Return (X, Y) of the center of cell containing provided text 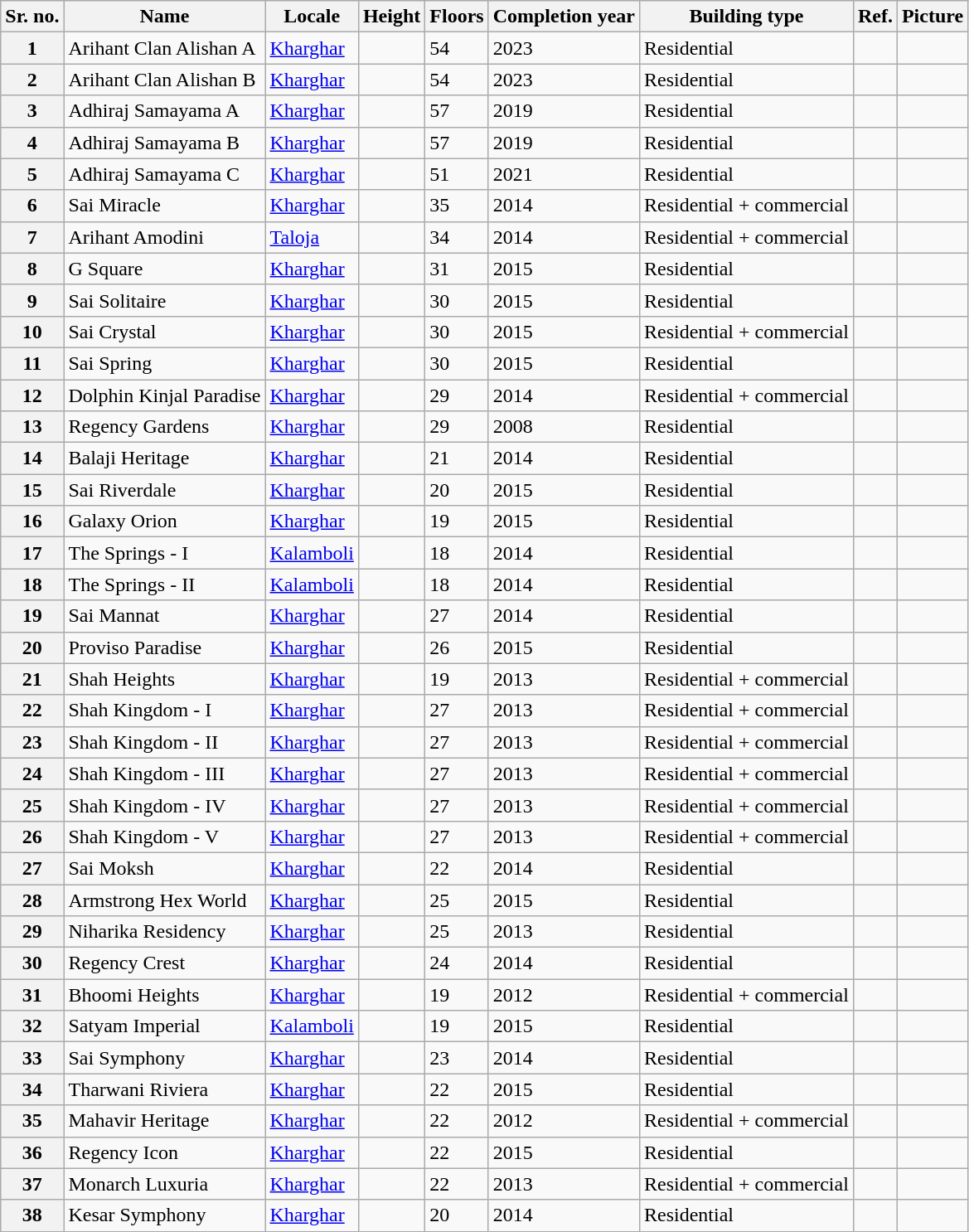
G Square (164, 269)
The Springs - I (164, 553)
Sai Crystal (164, 332)
Shah Heights (164, 679)
6 (32, 206)
Kesar Symphony (164, 1215)
Galaxy Orion (164, 521)
Sai Miracle (164, 206)
Adhiraj Samayama C (164, 174)
Bhoomi Heights (164, 995)
Taloja (312, 237)
Dolphin Kinjal Paradise (164, 395)
Locale (312, 17)
Building type (747, 17)
The Springs - II (164, 584)
11 (32, 363)
Completion year (564, 17)
37 (32, 1184)
Arihant Clan Alishan B (164, 80)
Sai Spring (164, 363)
Shah Kingdom - III (164, 774)
Adhiraj Samayama A (164, 111)
8 (32, 269)
4 (32, 143)
33 (32, 1058)
2021 (564, 174)
Sai Symphony (164, 1058)
3 (32, 111)
10 (32, 332)
Sai Mannat (164, 616)
15 (32, 490)
16 (32, 521)
Balaji Heritage (164, 458)
13 (32, 427)
28 (32, 900)
Sai Moksh (164, 868)
Name (164, 17)
Floors (457, 17)
Regency Crest (164, 963)
Sr. no. (32, 17)
Mahavir Heritage (164, 1121)
1 (32, 48)
Shah Kingdom - II (164, 742)
14 (32, 458)
Arihant Clan Alishan A (164, 48)
Ref. (875, 17)
Armstrong Hex World (164, 900)
51 (457, 174)
Shah Kingdom - IV (164, 805)
Shah Kingdom - V (164, 837)
Arihant Amodini (164, 237)
32 (32, 1026)
Shah Kingdom - I (164, 711)
Satyam Imperial (164, 1026)
9 (32, 300)
Proviso Paradise (164, 648)
Monarch Luxuria (164, 1184)
Height (391, 17)
2 (32, 80)
17 (32, 553)
2008 (564, 427)
Adhiraj Samayama B (164, 143)
38 (32, 1215)
36 (32, 1152)
Regency Icon (164, 1152)
5 (32, 174)
Sai Riverdale (164, 490)
Sai Solitaire (164, 300)
12 (32, 395)
Picture (932, 17)
Niharika Residency (164, 932)
Tharwani Riviera (164, 1089)
7 (32, 237)
Regency Gardens (164, 427)
